Capture the cell that displays the provided text and extract its (x, y) central coordinate. 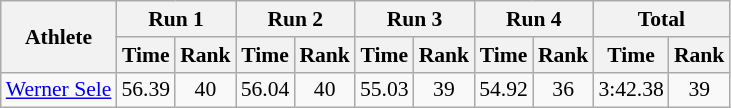
Run 1 (176, 19)
55.03 (384, 90)
Werner Sele (59, 90)
36 (564, 90)
Run 2 (296, 19)
Run 4 (534, 19)
56.39 (146, 90)
Run 3 (414, 19)
3:42.38 (630, 90)
Total (661, 19)
54.92 (504, 90)
Athlete (59, 36)
56.04 (266, 90)
